Pinpoint the cell where the given text exists, returning its (x, y) midpoint coordinate. 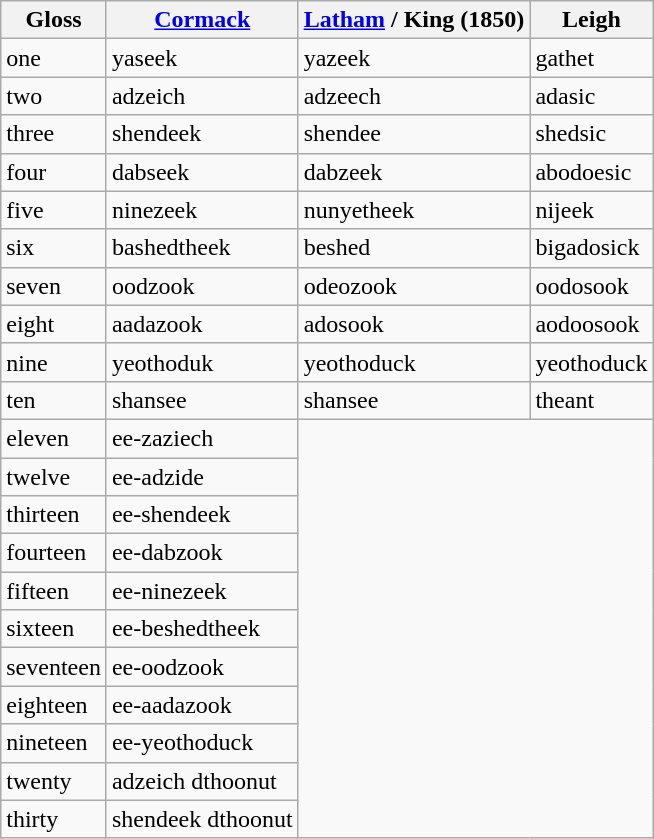
Leigh (592, 20)
six (54, 248)
four (54, 172)
eleven (54, 438)
ee-oodzook (202, 667)
ee-aadazook (202, 705)
bashedtheek (202, 248)
thirty (54, 819)
oodosook (592, 286)
ee-dabzook (202, 553)
abodoesic (592, 172)
yazeek (414, 58)
seventeen (54, 667)
dabseek (202, 172)
thirteen (54, 515)
ten (54, 400)
dabzeek (414, 172)
fourteen (54, 553)
adosook (414, 324)
nine (54, 362)
five (54, 210)
eighteen (54, 705)
two (54, 96)
Gloss (54, 20)
ninezeek (202, 210)
eight (54, 324)
odeozook (414, 286)
aodoosook (592, 324)
twelve (54, 477)
Latham / King (1850) (414, 20)
nunyetheek (414, 210)
ee-adzide (202, 477)
adzeich (202, 96)
shedsic (592, 134)
shendeek dthoonut (202, 819)
gathet (592, 58)
yeothoduk (202, 362)
yaseek (202, 58)
ee-beshedtheek (202, 629)
adzeech (414, 96)
Cormack (202, 20)
beshed (414, 248)
oodzook (202, 286)
ee-yeothoduck (202, 743)
one (54, 58)
adasic (592, 96)
ee-ninezeek (202, 591)
nijeek (592, 210)
three (54, 134)
aadazook (202, 324)
theant (592, 400)
twenty (54, 781)
shendeek (202, 134)
shendee (414, 134)
adzeich dthoonut (202, 781)
sixteen (54, 629)
bigadosick (592, 248)
nineteen (54, 743)
seven (54, 286)
ee-shendeek (202, 515)
ee-zaziech (202, 438)
fifteen (54, 591)
